Scan for the cell matching the given text and deliver its (X, Y) coordinate at center. 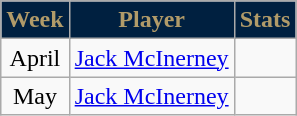
Player (152, 20)
Stats (265, 20)
Week (35, 20)
April (35, 58)
May (35, 96)
